Scan for the cell matching the given text and deliver its (X, Y) coordinate at center. 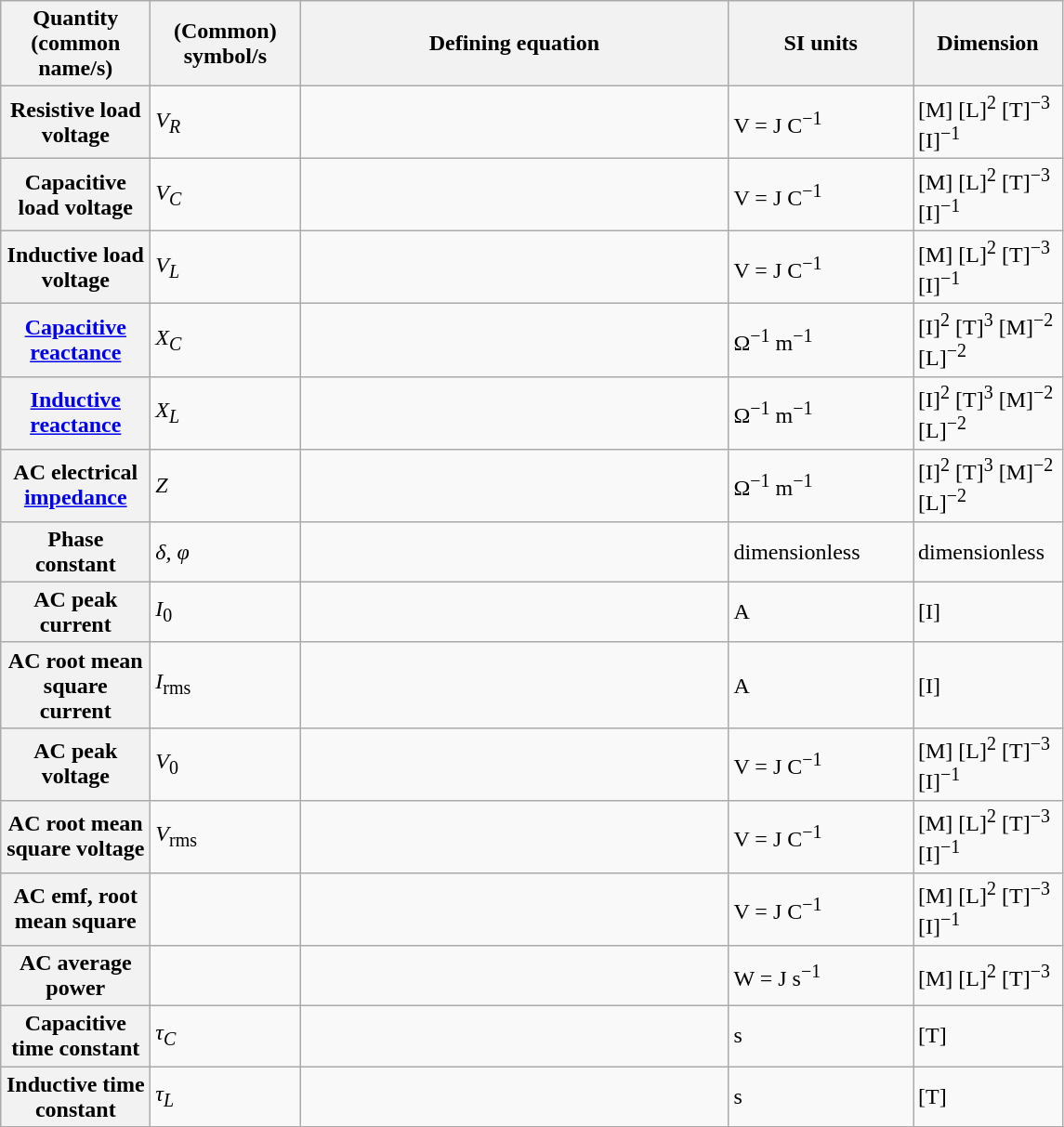
Vrms (225, 836)
Inductive time constant (76, 1096)
XL (225, 413)
AC root mean square current (76, 685)
SI units (821, 44)
Defining equation (515, 44)
AC peak voltage (76, 764)
τC (225, 1035)
Inductive reactance (76, 413)
XC (225, 340)
τL (225, 1096)
Capacitive reactance (76, 340)
Inductive load voltage (76, 268)
Capacitive load voltage (76, 195)
V0 (225, 764)
Phase constant (76, 552)
(Common) symbol/s (225, 44)
Quantity (common name/s) (76, 44)
Irms (225, 685)
VR (225, 123)
[M] [L]2 [T]−3 (987, 976)
Resistive load voltage (76, 123)
VL (225, 268)
AC peak current (76, 611)
AC emf, root mean square (76, 909)
I0 (225, 611)
AC average power (76, 976)
AC root mean square voltage (76, 836)
Z (225, 485)
W = J s−1 (821, 976)
Capacitive time constant (76, 1035)
Dimension (987, 44)
AC electrical impedance (76, 485)
VC (225, 195)
δ, φ (225, 552)
